Capture the cell that displays the provided text and extract its (X, Y) central coordinate. 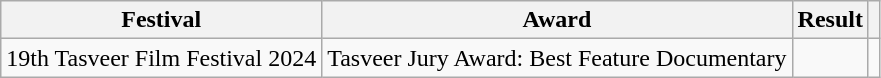
Festival (162, 20)
Award (557, 20)
Tasveer Jury Award: Best Feature Documentary (557, 58)
19th Tasveer Film Festival 2024 (162, 58)
Result (830, 20)
